Capture the cell that displays the provided text and extract its [X, Y] central coordinate. 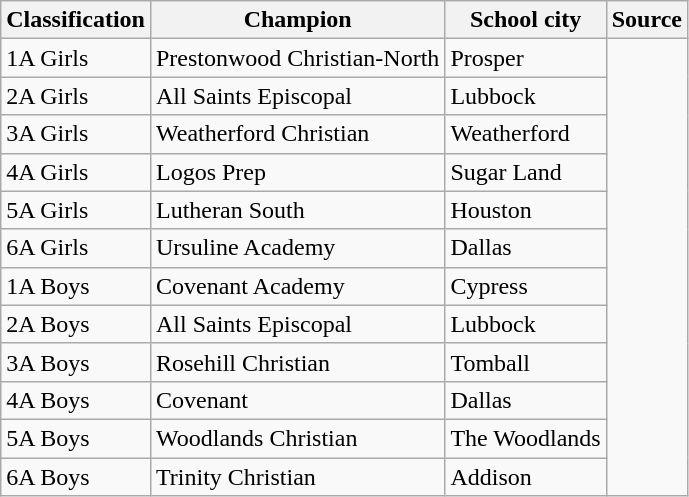
Cypress [526, 286]
Houston [526, 210]
Covenant [297, 400]
School city [526, 20]
Source [646, 20]
5A Boys [76, 438]
5A Girls [76, 210]
Classification [76, 20]
1A Girls [76, 58]
4A Boys [76, 400]
Lutheran South [297, 210]
Addison [526, 477]
Rosehill Christian [297, 362]
3A Girls [76, 134]
2A Boys [76, 324]
4A Girls [76, 172]
6A Girls [76, 248]
Champion [297, 20]
Prestonwood Christian-North [297, 58]
Woodlands Christian [297, 438]
Weatherford Christian [297, 134]
2A Girls [76, 96]
6A Boys [76, 477]
Tomball [526, 362]
Ursuline Academy [297, 248]
3A Boys [76, 362]
Prosper [526, 58]
Logos Prep [297, 172]
1A Boys [76, 286]
Covenant Academy [297, 286]
Sugar Land [526, 172]
Weatherford [526, 134]
The Woodlands [526, 438]
Trinity Christian [297, 477]
